From the cell containing the given text, extract its center point as [X, Y] coordinate. 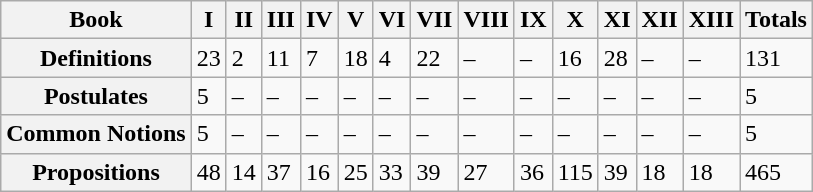
37 [280, 172]
II [244, 20]
Propositions [96, 172]
25 [356, 172]
VI [392, 20]
III [280, 20]
27 [486, 172]
36 [533, 172]
Book [96, 20]
7 [319, 58]
11 [280, 58]
28 [617, 58]
Definitions [96, 58]
XII [660, 20]
IV [319, 20]
22 [434, 58]
XIII [711, 20]
33 [392, 172]
XI [617, 20]
14 [244, 172]
465 [776, 172]
Common Notions [96, 134]
48 [208, 172]
Totals [776, 20]
131 [776, 58]
4 [392, 58]
23 [208, 58]
VII [434, 20]
IX [533, 20]
I [208, 20]
2 [244, 58]
VIII [486, 20]
115 [575, 172]
V [356, 20]
X [575, 20]
Postulates [96, 96]
